Find where the given text appears and provide that cell's center as (X, Y) coordinate. 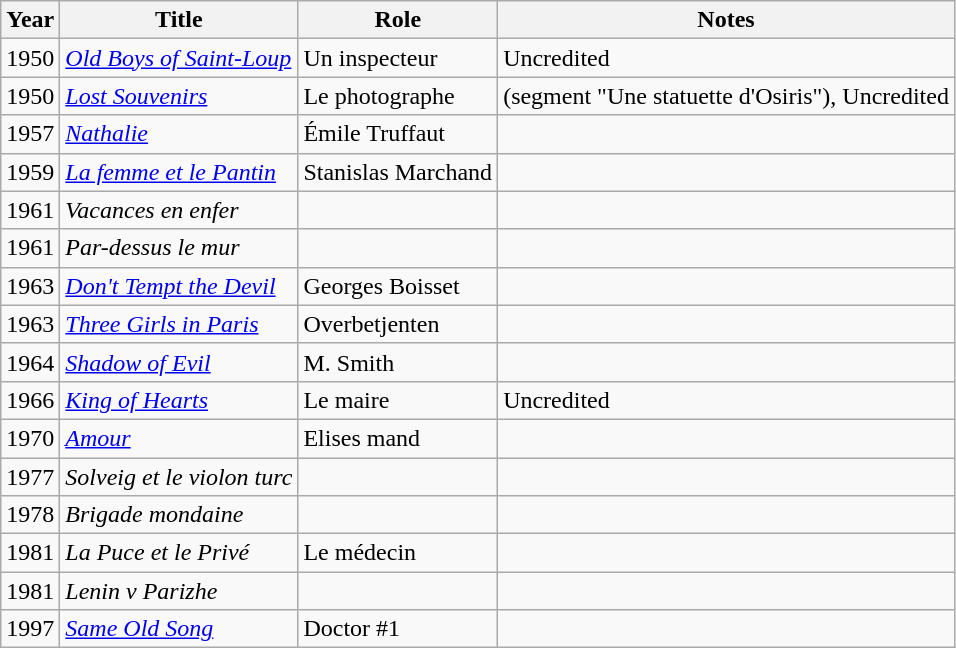
1977 (30, 477)
Solveig et le violon turc (179, 477)
Le médecin (398, 553)
Year (30, 20)
1964 (30, 362)
Vacances en enfer (179, 210)
La Puce et le Privé (179, 553)
Same Old Song (179, 629)
1978 (30, 515)
Amour (179, 438)
Le maire (398, 400)
(segment "Une statuette d'Osiris"), Uncredited (726, 96)
Three Girls in Paris (179, 324)
Georges Boisset (398, 286)
Stanislas Marchand (398, 172)
M. Smith (398, 362)
Nathalie (179, 134)
Lost Souvenirs (179, 96)
Old Boys of Saint-Loup (179, 58)
Le photographe (398, 96)
Brigade mondaine (179, 515)
1997 (30, 629)
Doctor #1 (398, 629)
Émile Truffaut (398, 134)
Don't Tempt the Devil (179, 286)
1959 (30, 172)
Un inspecteur (398, 58)
Elises mand (398, 438)
Title (179, 20)
Notes (726, 20)
1970 (30, 438)
1966 (30, 400)
King of Hearts (179, 400)
Shadow of Evil (179, 362)
Lenin v Parizhe (179, 591)
Par-dessus le mur (179, 248)
Overbetjenten (398, 324)
1957 (30, 134)
Role (398, 20)
La femme et le Pantin (179, 172)
